Find where the given text appears and provide that cell's center as [x, y] coordinate. 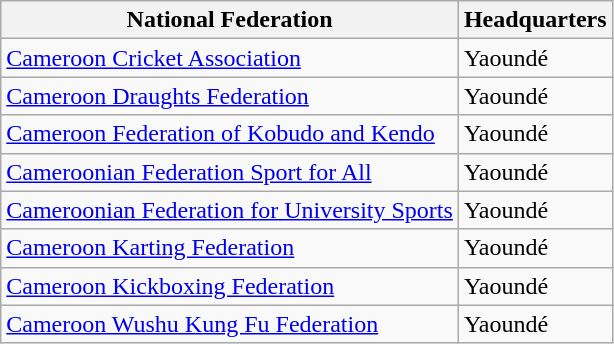
Cameroon Wushu Kung Fu Federation [230, 324]
National Federation [230, 20]
Headquarters [535, 20]
Cameroon Kickboxing Federation [230, 286]
Cameroon Draughts Federation [230, 96]
Cameroon Karting Federation [230, 248]
Cameroonian Federation Sport for All [230, 172]
Cameroonian Federation for University Sports [230, 210]
Cameroon Federation of Kobudo and Kendo [230, 134]
Cameroon Cricket Association [230, 58]
